Detect which cell encompasses the target text, then output its (X, Y) center coordinate. 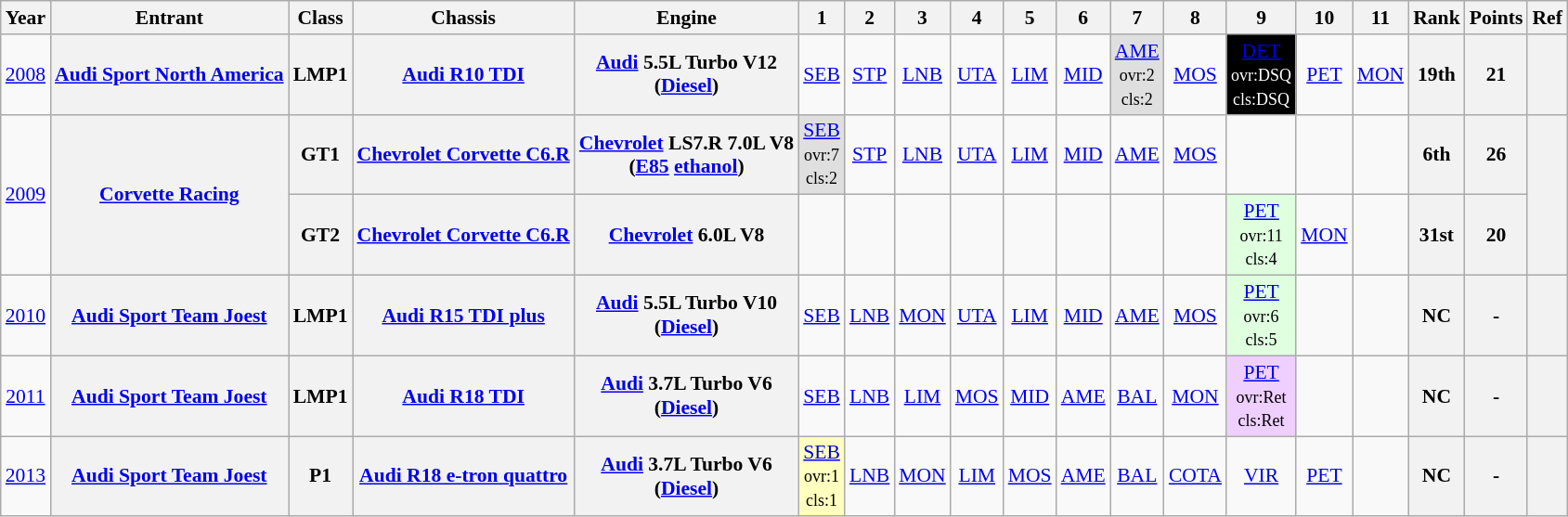
11 (1381, 18)
Engine (687, 18)
Audi Sport North America (169, 74)
31st (1437, 236)
2009 (26, 195)
21 (1497, 74)
GT1 (321, 154)
Audi R10 TDI (464, 74)
2010 (26, 316)
7 (1137, 18)
Year (26, 18)
DETovr:DSQcls:DSQ (1261, 74)
PETovr:Retcls:Ret (1261, 395)
P1 (321, 477)
Chassis (464, 18)
Rank (1437, 18)
Audi 5.5L Turbo V12(Diesel) (687, 74)
5 (1030, 18)
6 (1083, 18)
AMEovr:2cls:2 (1137, 74)
2008 (26, 74)
2011 (26, 395)
SEBovr:7cls:2 (822, 154)
10 (1324, 18)
2 (869, 18)
COTA (1196, 477)
Ref (1547, 18)
Audi 5.5L Turbo V10(Diesel) (687, 316)
8 (1196, 18)
Audi R18 TDI (464, 395)
Audi R18 e-tron quattro (464, 477)
4 (977, 18)
20 (1497, 236)
SEBovr:1cls:1 (822, 477)
Chevrolet LS7.R 7.0L V8(E85 ethanol) (687, 154)
6th (1437, 154)
Corvette Racing (169, 195)
Points (1497, 18)
VIR (1261, 477)
Entrant (169, 18)
26 (1497, 154)
Audi R15 TDI plus (464, 316)
PETovr:11cls:4 (1261, 236)
2013 (26, 477)
1 (822, 18)
Class (321, 18)
GT2 (321, 236)
PETovr:6cls:5 (1261, 316)
19th (1437, 74)
3 (923, 18)
9 (1261, 18)
Chevrolet 6.0L V8 (687, 236)
